Determine the (X, Y) coordinate at the center of the cell enclosing the given text.  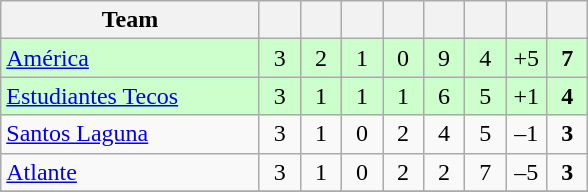
Team (130, 20)
–1 (526, 134)
Atlante (130, 172)
Santos Laguna (130, 134)
6 (444, 96)
Estudiantes Tecos (130, 96)
América (130, 58)
+5 (526, 58)
9 (444, 58)
+1 (526, 96)
–5 (526, 172)
